For the text-containing cell, return its midpoint in [x, y] coordinate format. 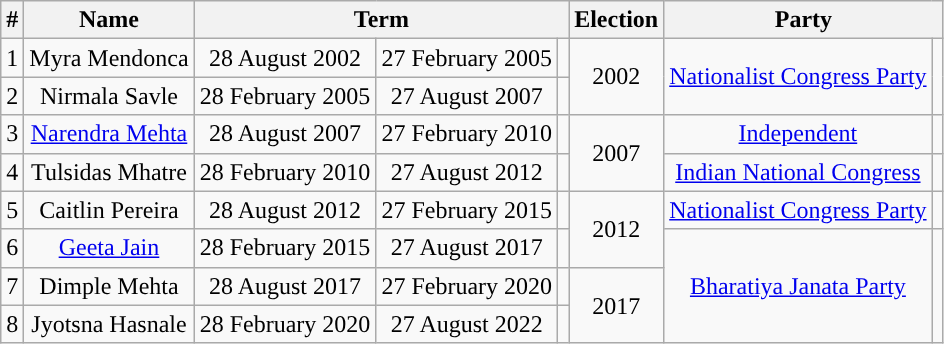
2 [12, 96]
27 February 2015 [467, 210]
28 August 2012 [285, 210]
# [12, 20]
27 February 2005 [467, 58]
27 February 2020 [467, 286]
Jyotsna Hasnale [109, 324]
Dimple Mehta [109, 286]
8 [12, 324]
Party [804, 20]
Term [381, 20]
Election [616, 20]
28 February 2015 [285, 248]
Nirmala Savle [109, 96]
Geeta Jain [109, 248]
Bharatiya Janata Party [798, 286]
27 August 2012 [467, 172]
27 August 2022 [467, 324]
27 August 2017 [467, 248]
Name [109, 20]
2007 [616, 153]
Myra Mendonca [109, 58]
3 [12, 134]
28 February 2005 [285, 96]
Indian National Congress [798, 172]
2002 [616, 77]
2017 [616, 305]
Independent [798, 134]
28 August 2002 [285, 58]
4 [12, 172]
27 February 2010 [467, 134]
28 February 2010 [285, 172]
Narendra Mehta [109, 134]
Tulsidas Mhatre [109, 172]
Caitlin Pereira [109, 210]
28 August 2007 [285, 134]
28 February 2020 [285, 324]
27 August 2007 [467, 96]
7 [12, 286]
6 [12, 248]
2012 [616, 229]
5 [12, 210]
1 [12, 58]
28 August 2017 [285, 286]
